Identify which cell holds the provided text, then report its (x, y) central coordinate. 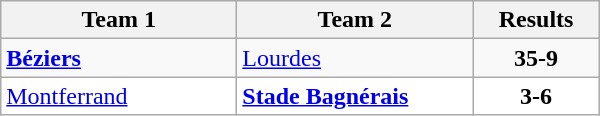
Lourdes (355, 58)
Team 1 (119, 20)
Results (536, 20)
Stade Bagnérais (355, 96)
35-9 (536, 58)
Team 2 (355, 20)
Béziers (119, 58)
3-6 (536, 96)
Montferrand (119, 96)
